Provide the (X, Y) coordinate of the cell's center where the given text is located.  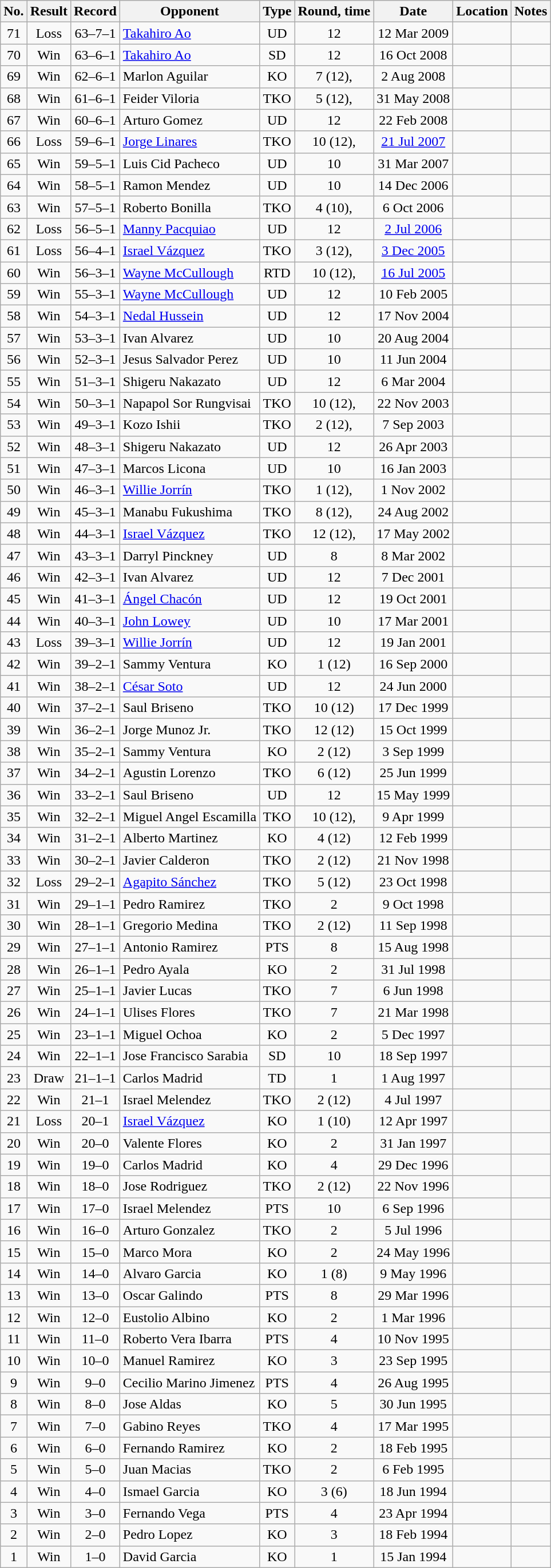
51 (14, 468)
16 Sep 2000 (413, 664)
Opponent (189, 11)
50 (14, 490)
Jose Francisco Sarabia (189, 1056)
13–0 (96, 1295)
Ulises Flores (189, 1013)
14 (14, 1273)
31 (14, 904)
22 Nov 1996 (413, 1187)
21–1 (96, 1100)
47 (14, 555)
9 (14, 1383)
12 Mar 2009 (413, 33)
32 (14, 882)
50–3–1 (96, 403)
46–3–1 (96, 490)
Manny Pacquiao (189, 229)
Agustin Lorenzo (189, 773)
Javier Lucas (189, 991)
67 (14, 120)
23 Oct 1998 (413, 882)
1 (12) (334, 664)
2–0 (96, 1535)
3–0 (96, 1513)
Nedal Hussein (189, 316)
6 Feb 1995 (413, 1470)
7 (12), (334, 77)
Ismael Garcia (189, 1491)
11 (14, 1339)
29–1–1 (96, 904)
70 (14, 55)
Darryl Pinckney (189, 555)
Ángel Chacón (189, 599)
35–2–1 (96, 751)
60–6–1 (96, 120)
Arturo Gomez (189, 120)
Feider Viloria (189, 98)
1–0 (96, 1557)
48–3–1 (96, 447)
17 Mar 1995 (413, 1426)
8 (12), (334, 512)
10 Feb 2005 (413, 295)
No. (14, 11)
Arturo Gonzalez (189, 1230)
49–3–1 (96, 425)
62 (14, 229)
41 (14, 686)
18 (14, 1187)
17–0 (96, 1208)
20 Aug 2004 (413, 338)
Jose Rodriguez (189, 1187)
15 Aug 1998 (413, 947)
Roberto Bonilla (189, 207)
47–3–1 (96, 468)
19–0 (96, 1165)
12 (12), (334, 534)
5 (12), (334, 98)
21 (14, 1121)
John Lowey (189, 620)
16 Oct 2008 (413, 55)
8 Mar 2002 (413, 555)
24–1–1 (96, 1013)
Jesus Salvador Perez (189, 360)
40–3–1 (96, 620)
15 Oct 1999 (413, 730)
18 Jun 1994 (413, 1491)
Round, time (334, 11)
19 Oct 2001 (413, 599)
42–3–1 (96, 577)
Miguel Ochoa (189, 1034)
16 Jul 2005 (413, 273)
Type (277, 11)
3 (6) (334, 1491)
Marco Mora (189, 1252)
Gabino Reyes (189, 1426)
17 Mar 2001 (413, 620)
25 Jun 1999 (413, 773)
24 Jun 2000 (413, 686)
24 May 1996 (413, 1252)
Valente Flores (189, 1143)
Jorge Linares (189, 142)
Pedro Ramirez (189, 904)
56 (14, 360)
22 Feb 2008 (413, 120)
3 Dec 2005 (413, 250)
52–3–1 (96, 360)
Date (413, 11)
51–3–1 (96, 381)
Draw (49, 1078)
15 (14, 1252)
Marlon Aguilar (189, 77)
21 Jul 2007 (413, 142)
34 (14, 838)
22 Nov 2003 (413, 403)
Pedro Ayala (189, 969)
15 Jan 1994 (413, 1557)
29 (14, 947)
20–1 (96, 1121)
21–1–1 (96, 1078)
Fernando Vega (189, 1513)
Pedro Lopez (189, 1535)
Juan Macias (189, 1470)
58–5–1 (96, 185)
38 (14, 751)
30–2–1 (96, 860)
42 (14, 664)
6 Sep 1996 (413, 1208)
44 (14, 620)
12 Feb 1999 (413, 838)
26–1–1 (96, 969)
49 (14, 512)
6 (12) (334, 773)
Agapito Sánchez (189, 882)
58 (14, 316)
14–0 (96, 1273)
Kozo Ishii (189, 425)
35 (14, 817)
52 (14, 447)
36 (14, 795)
18 Feb 1995 (413, 1448)
RTD (277, 273)
26 (14, 1013)
Antonio Ramirez (189, 947)
31–2–1 (96, 838)
Jorge Munoz Jr. (189, 730)
13 (14, 1295)
22 (14, 1100)
17 (14, 1208)
24 Aug 2002 (413, 512)
56–3–1 (96, 273)
54 (14, 403)
31 Mar 2007 (413, 164)
29 Dec 1996 (413, 1165)
21 Mar 1998 (413, 1013)
55 (14, 381)
11 Sep 1998 (413, 925)
22–1–1 (96, 1056)
9–0 (96, 1383)
Oscar Galindo (189, 1295)
27–1–1 (96, 947)
6 Mar 2004 (413, 381)
Marcos Licona (189, 468)
63–7–1 (96, 33)
53 (14, 425)
56–5–1 (96, 229)
TD (277, 1078)
23 Sep 1995 (413, 1361)
Manabu Fukushima (189, 512)
43–3–1 (96, 555)
65 (14, 164)
23–1–1 (96, 1034)
1 (12), (334, 490)
41–3–1 (96, 599)
21 Nov 1998 (413, 860)
45–3–1 (96, 512)
28–1–1 (96, 925)
26 Apr 2003 (413, 447)
4 (12) (334, 838)
4 Jul 1997 (413, 1100)
1 Aug 1997 (413, 1078)
23 Apr 1994 (413, 1513)
12–0 (96, 1317)
18 Feb 1994 (413, 1535)
46 (14, 577)
16 Jan 2003 (413, 468)
7 Dec 2001 (413, 577)
Napapol Sor Rungvisai (189, 403)
Manuel Ramirez (189, 1361)
31 May 2008 (413, 98)
63–6–1 (96, 55)
1 (10) (334, 1121)
33–2–1 (96, 795)
29 Mar 1996 (413, 1295)
3 (12), (334, 250)
Fernando Ramirez (189, 1448)
64 (14, 185)
40 (14, 708)
33 (14, 860)
57–5–1 (96, 207)
4 (10), (334, 207)
Cecilio Marino Jimenez (189, 1383)
Gregorio Medina (189, 925)
Ramon Mendez (189, 185)
Notes (530, 11)
30 Jun 1995 (413, 1404)
Roberto Vera Ibarra (189, 1339)
18 Sep 1997 (413, 1056)
2 (12), (334, 425)
54–3–1 (96, 316)
61–6–1 (96, 98)
20 (14, 1143)
2 Jul 2006 (413, 229)
53–3–1 (96, 338)
26 Aug 1995 (413, 1383)
62–6–1 (96, 77)
3 Sep 1999 (413, 751)
37 (14, 773)
9 May 1996 (413, 1273)
30 (14, 925)
2 Aug 2008 (413, 77)
44–3–1 (96, 534)
68 (14, 98)
56–4–1 (96, 250)
Alberto Martinez (189, 838)
55–3–1 (96, 295)
48 (14, 534)
4–0 (96, 1491)
39–3–1 (96, 643)
39–2–1 (96, 664)
10 Nov 1995 (413, 1339)
25–1–1 (96, 991)
9 Oct 1998 (413, 904)
8–0 (96, 1404)
17 Dec 1999 (413, 708)
24 (14, 1056)
66 (14, 142)
71 (14, 33)
Record (96, 11)
38–2–1 (96, 686)
Alvaro Garcia (189, 1273)
Javier Calderon (189, 860)
34–2–1 (96, 773)
14 Dec 2006 (413, 185)
31 Jan 1997 (413, 1143)
1 Mar 1996 (413, 1317)
David Garcia (189, 1557)
Luis Cid Pacheco (189, 164)
36–2–1 (96, 730)
17 Nov 2004 (413, 316)
7–0 (96, 1426)
27 (14, 991)
10–0 (96, 1361)
19 Jan 2001 (413, 643)
12 Apr 1997 (413, 1121)
20–0 (96, 1143)
57 (14, 338)
5 Jul 1996 (413, 1230)
45 (14, 599)
11–0 (96, 1339)
Eustolio Albino (189, 1317)
63 (14, 207)
6 Jun 1998 (413, 991)
59 (14, 295)
39 (14, 730)
5 (12) (334, 882)
16 (14, 1230)
37–2–1 (96, 708)
61 (14, 250)
7 Sep 2003 (413, 425)
59–5–1 (96, 164)
69 (14, 77)
1 Nov 2002 (413, 490)
31 Jul 1998 (413, 969)
29–2–1 (96, 882)
6 (14, 1448)
6 Oct 2006 (413, 207)
Miguel Angel Escamilla (189, 817)
28 (14, 969)
1 (8) (334, 1273)
5–0 (96, 1470)
15–0 (96, 1252)
15 May 1999 (413, 795)
25 (14, 1034)
9 Apr 1999 (413, 817)
59–6–1 (96, 142)
6–0 (96, 1448)
19 (14, 1165)
12 (12) (334, 730)
60 (14, 273)
César Soto (189, 686)
32–2–1 (96, 817)
43 (14, 643)
10 (12) (334, 708)
23 (14, 1078)
5 Dec 1997 (413, 1034)
Location (482, 11)
16–0 (96, 1230)
Result (49, 11)
Jose Aldas (189, 1404)
11 Jun 2004 (413, 360)
17 May 2002 (413, 534)
18–0 (96, 1187)
